Scan for the cell matching the given text and deliver its [x, y] coordinate at center. 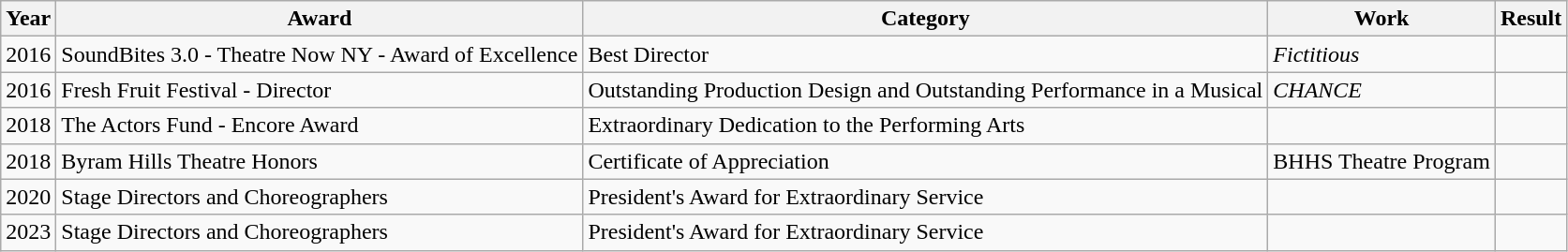
Best Director [926, 54]
Work [1381, 19]
BHHS Theatre Program [1381, 161]
Extraordinary Dedication to the Performing Arts [926, 126]
Award [320, 19]
Fresh Fruit Festival - Director [320, 90]
Fictitious [1381, 54]
Category [926, 19]
2023 [28, 232]
Outstanding Production Design and Outstanding Performance in a Musical [926, 90]
Byram Hills Theatre Honors [320, 161]
Result [1531, 19]
SoundBites 3.0 - Theatre Now NY - Award of Excellence [320, 54]
The Actors Fund - Encore Award [320, 126]
Year [28, 19]
2020 [28, 197]
CHANCE [1381, 90]
Certificate of Appreciation [926, 161]
